Scan for the cell matching the given text and deliver its [x, y] coordinate at center. 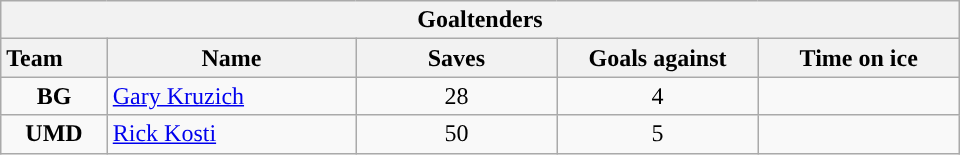
Time on ice [858, 58]
28 [456, 96]
Gary Kruzich [232, 96]
50 [456, 134]
Goals against [658, 58]
Goaltenders [480, 20]
Rick Kosti [232, 134]
4 [658, 96]
Team [54, 58]
Saves [456, 58]
UMD [54, 134]
BG [54, 96]
Name [232, 58]
5 [658, 134]
